Find where the given text appears and provide that cell's center as (x, y) coordinate. 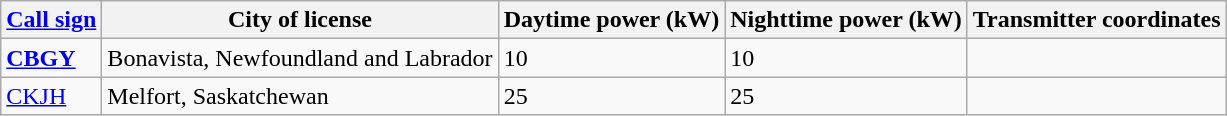
Bonavista, Newfoundland and Labrador (300, 58)
Nighttime power (kW) (846, 20)
City of license (300, 20)
Call sign (52, 20)
Daytime power (kW) (612, 20)
Transmitter coordinates (1096, 20)
CBGY (52, 58)
CKJH (52, 96)
Melfort, Saskatchewan (300, 96)
